Search for the cell housing the specified text and yield its (x, y) center coordinate. 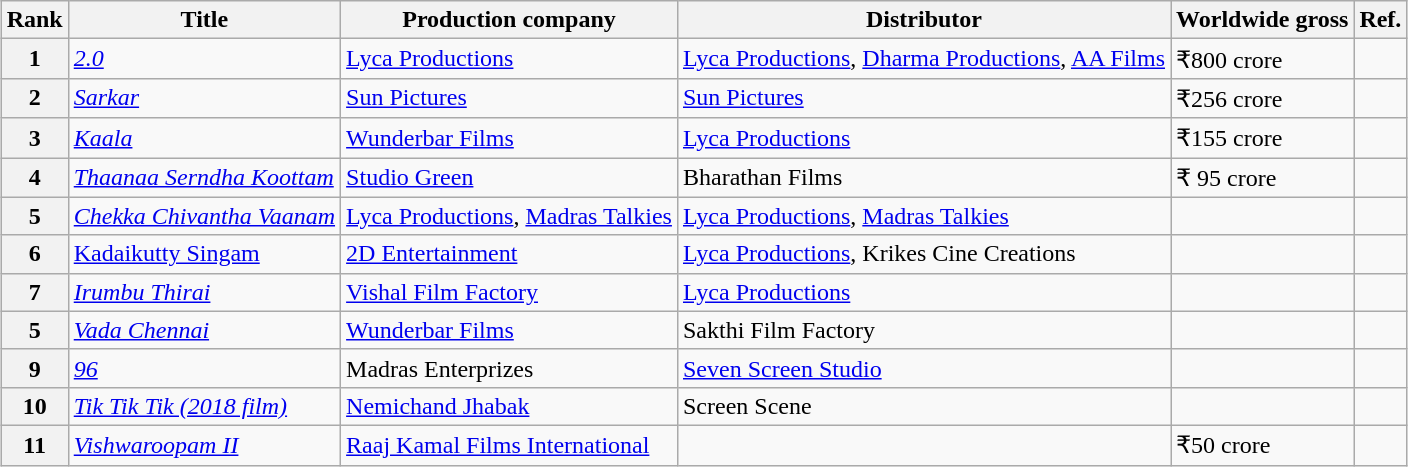
Vishwaroopam II (204, 445)
Kadaikutty Singam (204, 254)
Nemichand Jhabak (510, 406)
2.0 (204, 59)
Vada Chennai (204, 330)
9 (34, 368)
Sarkar (204, 98)
1 (34, 59)
₹ 95 crore (1262, 178)
Irumbu Thirai (204, 292)
Title (204, 20)
11 (34, 445)
Tik Tik Tik (2018 film) (204, 406)
Seven Screen Studio (924, 368)
96 (204, 368)
Raaj Kamal Films International (510, 445)
Chekka Chivantha Vaanam (204, 216)
Sakthi Film Factory (924, 330)
7 (34, 292)
2D Entertainment (510, 254)
Vishal Film Factory (510, 292)
Studio Green (510, 178)
Ref. (1380, 20)
₹256 crore (1262, 98)
3 (34, 138)
4 (34, 178)
Distributor (924, 20)
Worldwide gross (1262, 20)
Screen Scene (924, 406)
Rank (34, 20)
₹155 crore (1262, 138)
Thaanaa Serndha Koottam (204, 178)
10 (34, 406)
Production company (510, 20)
₹800 crore (1262, 59)
Madras Enterprizes (510, 368)
₹50 crore (1262, 445)
Kaala (204, 138)
Lyca Productions, Krikes Cine Creations (924, 254)
6 (34, 254)
Lyca Productions, Dharma Productions, AA Films (924, 59)
Bharathan Films (924, 178)
2 (34, 98)
